Detect which cell encompasses the target text, then output its [x, y] center coordinate. 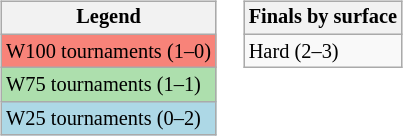
Hard (2–3) [323, 51]
Legend [108, 18]
W100 tournaments (1–0) [108, 51]
W25 tournaments (0–2) [108, 119]
Finals by surface [323, 18]
W75 tournaments (1–1) [108, 85]
